Provide the [X, Y] coordinate of the cell's center where the given text is located.  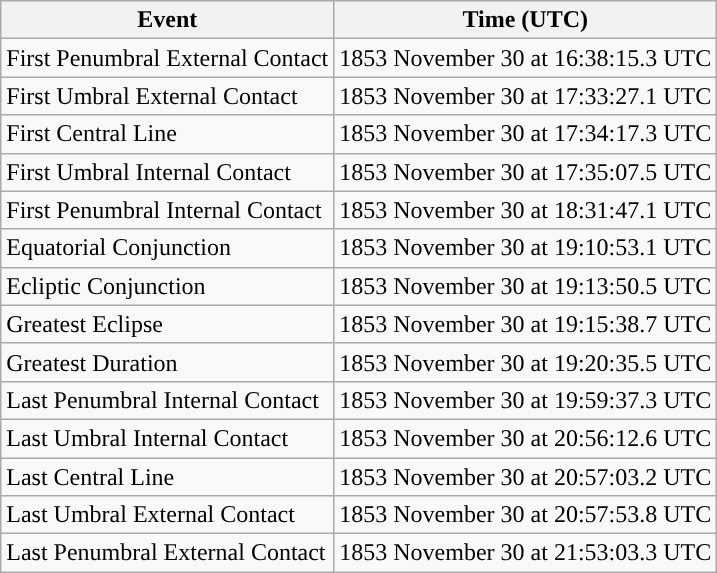
1853 November 30 at 21:53:03.3 UTC [526, 553]
Last Penumbral Internal Contact [168, 400]
1853 November 30 at 17:35:07.5 UTC [526, 172]
Equatorial Conjunction [168, 248]
1853 November 30 at 19:59:37.3 UTC [526, 400]
1853 November 30 at 20:57:53.8 UTC [526, 515]
First Umbral External Contact [168, 96]
1853 November 30 at 18:31:47.1 UTC [526, 210]
1853 November 30 at 19:13:50.5 UTC [526, 286]
1853 November 30 at 20:57:03.2 UTC [526, 477]
Last Penumbral External Contact [168, 553]
Ecliptic Conjunction [168, 286]
1853 November 30 at 17:33:27.1 UTC [526, 96]
First Umbral Internal Contact [168, 172]
Last Central Line [168, 477]
First Penumbral Internal Contact [168, 210]
1853 November 30 at 20:56:12.6 UTC [526, 438]
1853 November 30 at 17:34:17.3 UTC [526, 134]
Last Umbral Internal Contact [168, 438]
Last Umbral External Contact [168, 515]
1853 November 30 at 19:15:38.7 UTC [526, 324]
1853 November 30 at 16:38:15.3 UTC [526, 58]
First Central Line [168, 134]
1853 November 30 at 19:10:53.1 UTC [526, 248]
Time (UTC) [526, 20]
First Penumbral External Contact [168, 58]
Event [168, 20]
Greatest Duration [168, 362]
Greatest Eclipse [168, 324]
1853 November 30 at 19:20:35.5 UTC [526, 362]
